Detect which cell encompasses the target text, then output its (X, Y) center coordinate. 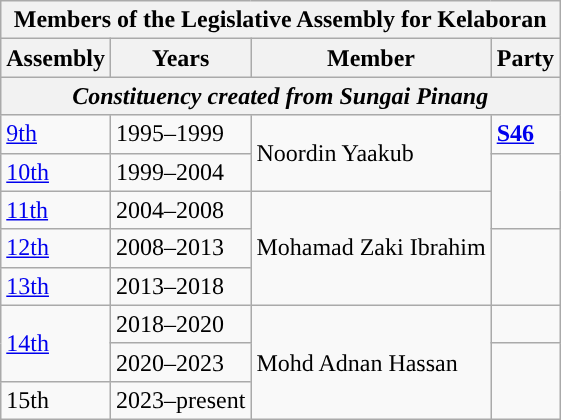
2008–2013 (180, 248)
10th (56, 172)
S46 (525, 134)
1999–2004 (180, 172)
2018–2020 (180, 324)
15th (56, 400)
2023–present (180, 400)
Mohamad Zaki Ibrahim (371, 248)
Noordin Yaakub (371, 153)
Members of the Legislative Assembly for Kelaboran (280, 20)
Party (525, 58)
13th (56, 286)
1995–1999 (180, 134)
11th (56, 210)
Assembly (56, 58)
9th (56, 134)
12th (56, 248)
Years (180, 58)
14th (56, 343)
Member (371, 58)
2004–2008 (180, 210)
2020–2023 (180, 362)
Mohd Adnan Hassan (371, 362)
2013–2018 (180, 286)
Constituency created from Sungai Pinang (280, 96)
